Identify which cell holds the provided text, then report its [X, Y] central coordinate. 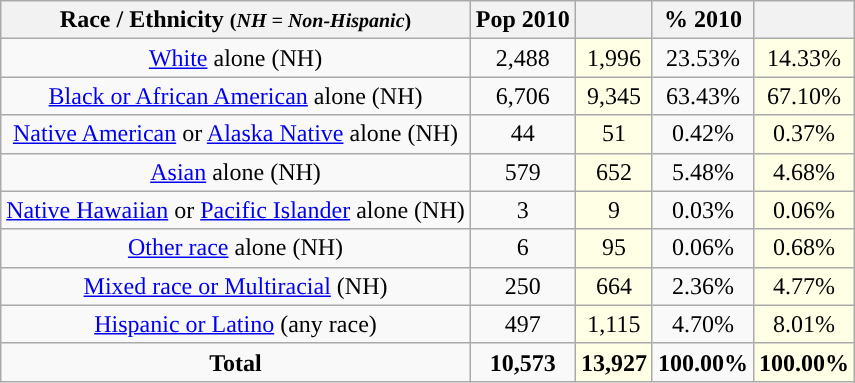
3 [522, 210]
13,927 [614, 362]
10,573 [522, 362]
0.68% [804, 248]
0.37% [804, 134]
497 [522, 324]
2,488 [522, 58]
6 [522, 248]
Other race alone (NH) [236, 248]
Mixed race or Multiracial (NH) [236, 286]
14.33% [804, 58]
Native American or Alaska Native alone (NH) [236, 134]
664 [614, 286]
579 [522, 172]
0.42% [702, 134]
95 [614, 248]
67.10% [804, 96]
Pop 2010 [522, 20]
4.77% [804, 286]
4.68% [804, 172]
Race / Ethnicity (NH = Non-Hispanic) [236, 20]
9 [614, 210]
4.70% [702, 324]
63.43% [702, 96]
652 [614, 172]
23.53% [702, 58]
6,706 [522, 96]
Total [236, 362]
0.03% [702, 210]
White alone (NH) [236, 58]
250 [522, 286]
51 [614, 134]
9,345 [614, 96]
Asian alone (NH) [236, 172]
Native Hawaiian or Pacific Islander alone (NH) [236, 210]
1,996 [614, 58]
% 2010 [702, 20]
Black or African American alone (NH) [236, 96]
Hispanic or Latino (any race) [236, 324]
1,115 [614, 324]
44 [522, 134]
8.01% [804, 324]
2.36% [702, 286]
5.48% [702, 172]
